Return the (x, y) coordinate for the center point of the cell that contains the specified text.  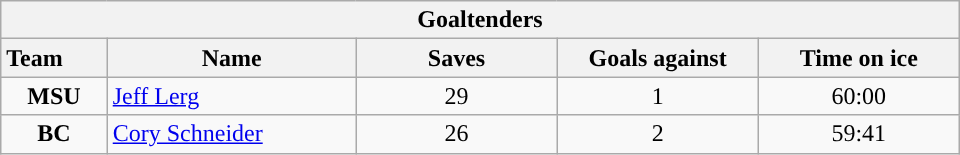
26 (456, 134)
Goals against (658, 58)
MSU (54, 96)
Cory Schneider (232, 134)
60:00 (858, 96)
Saves (456, 58)
Team (54, 58)
29 (456, 96)
1 (658, 96)
Time on ice (858, 58)
BC (54, 134)
2 (658, 134)
Name (232, 58)
Jeff Lerg (232, 96)
Goaltenders (480, 20)
59:41 (858, 134)
